Return [X, Y] of the center of cell containing provided text 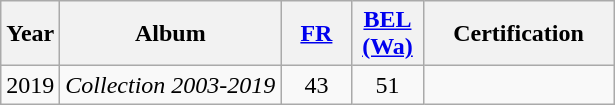
Album [170, 34]
Year [30, 34]
2019 [30, 85]
FR [316, 34]
51 [388, 85]
Collection 2003-2019 [170, 85]
BEL (Wa) [388, 34]
43 [316, 85]
Certification [518, 34]
